Output the [X, Y] coordinate of the center of the cell containing the given text.  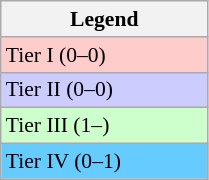
Tier III (1–) [104, 126]
Tier I (0–0) [104, 55]
Tier II (0–0) [104, 90]
Legend [104, 19]
Tier IV (0–1) [104, 162]
